Find where the given text appears and provide that cell's center as (X, Y) coordinate. 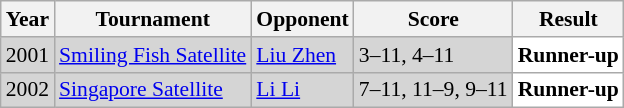
Result (568, 19)
3–11, 4–11 (434, 55)
Smiling Fish Satellite (152, 55)
Singapore Satellite (152, 90)
Opponent (302, 19)
7–11, 11–9, 9–11 (434, 90)
2001 (28, 55)
Score (434, 19)
Year (28, 19)
Tournament (152, 19)
Liu Zhen (302, 55)
Li Li (302, 90)
2002 (28, 90)
